Output the [x, y] coordinate of the center of the cell containing the given text.  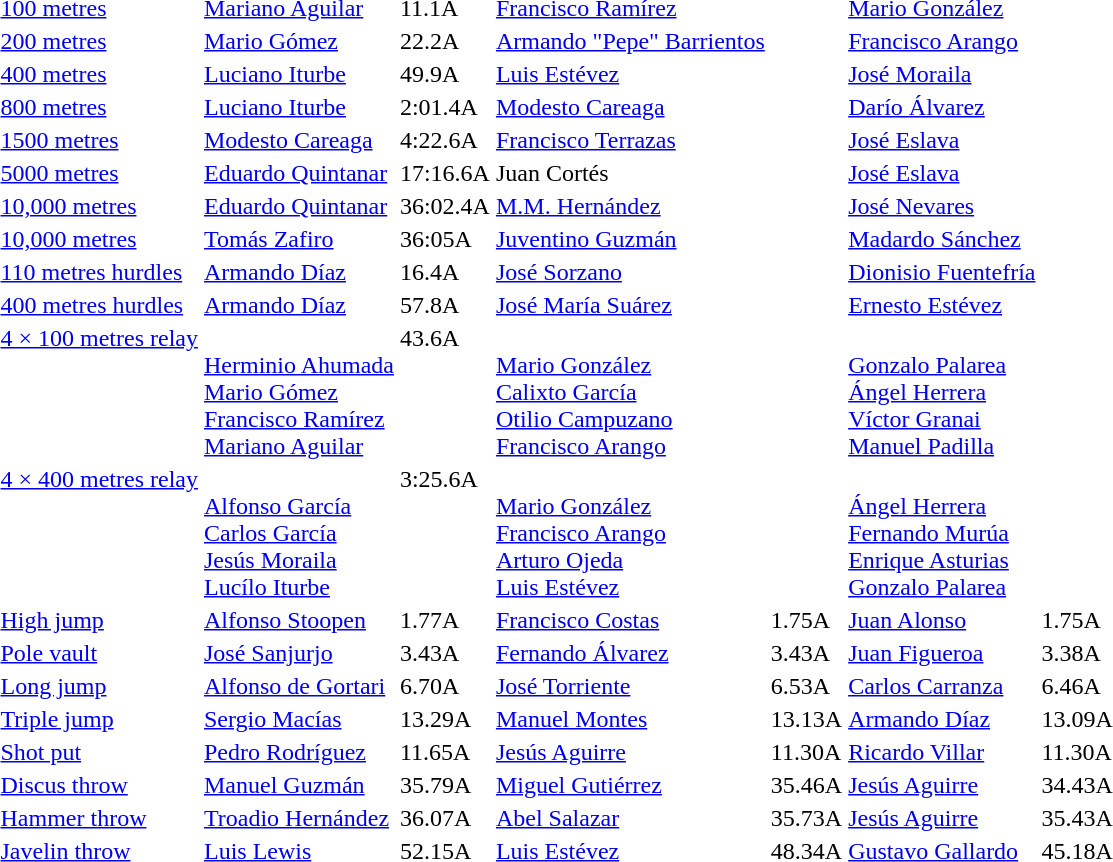
36.07A [444, 818]
35.73A [806, 818]
Darío Álvarez [942, 107]
Ernesto Estévez [942, 305]
1.75A [806, 620]
Juan Cortés [630, 173]
Manuel Guzmán [298, 785]
6.53A [806, 686]
Francisco Costas [630, 620]
José Sanjurjo [298, 653]
Gonzalo Palarea Ángel Herrera Víctor Granai Manuel Padilla [942, 392]
Juan Alonso [942, 620]
1.77A [444, 620]
Fernando Álvarez [630, 653]
Miguel Gutiérrez [630, 785]
Carlos Carranza [942, 686]
16.4A [444, 272]
Abel Salazar [630, 818]
Herminio Ahumada Mario Gómez Francisco Ramírez Mariano Aguilar [298, 392]
Troadio Hernández [298, 818]
Dionisio Fuentefría [942, 272]
Mario González Calixto García Otilio Campuzano Francisco Arango [630, 392]
3:25.6A [444, 533]
Alfonso de Gortari [298, 686]
Madardo Sánchez [942, 239]
4:22.6A [444, 140]
13.29A [444, 719]
6.70A [444, 686]
43.6A [444, 392]
49.9A [444, 74]
35.79A [444, 785]
Luis Estévez [630, 74]
Mario Gómez [298, 41]
Alfonso Stoopen [298, 620]
35.46A [806, 785]
36:02.4A [444, 206]
José Nevares [942, 206]
José Torriente [630, 686]
11.30A [806, 752]
Mario González Francisco Arango Arturo Ojeda Luis Estévez [630, 533]
Ángel Herrera Fernando Murúa Enrique Asturias Gonzalo Palarea [942, 533]
Juventino Guzmán [630, 239]
57.8A [444, 305]
13.13A [806, 719]
Armando "Pepe" Barrientos [630, 41]
Ricardo Villar [942, 752]
11.65A [444, 752]
Francisco Terrazas [630, 140]
2:01.4A [444, 107]
José María Suárez [630, 305]
Pedro Rodríguez [298, 752]
Sergio Macías [298, 719]
José Moraila [942, 74]
Francisco Arango [942, 41]
M.M. Hernández [630, 206]
José Sorzano [630, 272]
Tomás Zafiro [298, 239]
Juan Figueroa [942, 653]
17:16.6A [444, 173]
Alfonso García Carlos García Jesús Moraila Lucílo Iturbe [298, 533]
Manuel Montes [630, 719]
36:05A [444, 239]
22.2A [444, 41]
